Locate the cell with the specified text and output its (X, Y) center coordinate. 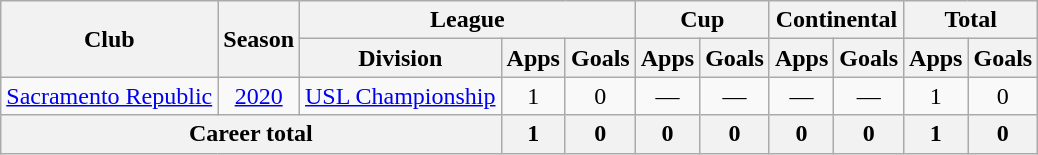
2020 (259, 96)
League (468, 20)
Career total (251, 134)
USL Championship (401, 96)
Club (110, 39)
Season (259, 39)
Total (971, 20)
Cup (702, 20)
Sacramento Republic (110, 96)
Continental (836, 20)
Division (401, 58)
